Capture the cell that displays the provided text and extract its [X, Y] central coordinate. 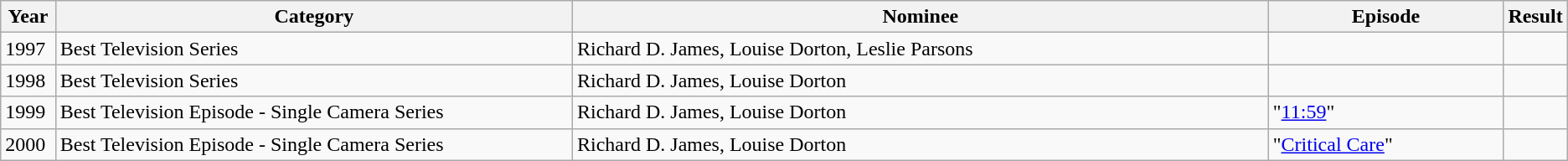
"11:59" [1385, 112]
1999 [28, 112]
Result [1535, 17]
1997 [28, 49]
Nominee [920, 17]
Episode [1385, 17]
1998 [28, 80]
2000 [28, 144]
Richard D. James, Louise Dorton, Leslie Parsons [920, 49]
Category [313, 17]
"Critical Care" [1385, 144]
Year [28, 17]
